From the cell containing the given text, extract its center point as [x, y] coordinate. 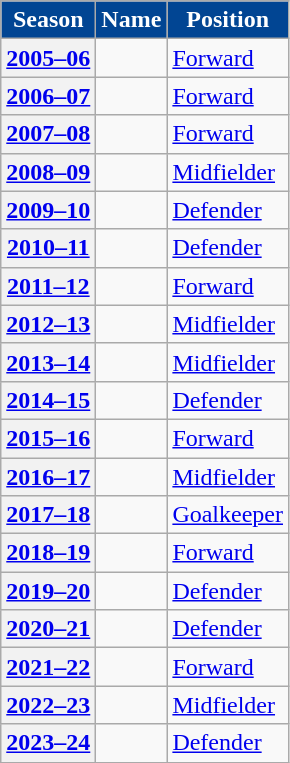
2021–22 [48, 667]
2009–10 [48, 210]
2017–18 [48, 515]
Name [132, 20]
Position [228, 20]
2023–24 [48, 743]
2013–14 [48, 362]
2018–19 [48, 553]
2020–21 [48, 629]
2006–07 [48, 96]
2012–13 [48, 324]
2015–16 [48, 438]
2022–23 [48, 705]
2005–06 [48, 58]
2011–12 [48, 286]
2016–17 [48, 477]
Season [48, 20]
2008–09 [48, 172]
2007–08 [48, 134]
2019–20 [48, 591]
Goalkeeper [228, 515]
2010–11 [48, 248]
2014–15 [48, 400]
